Pinpoint the cell where the given text exists, returning its (X, Y) midpoint coordinate. 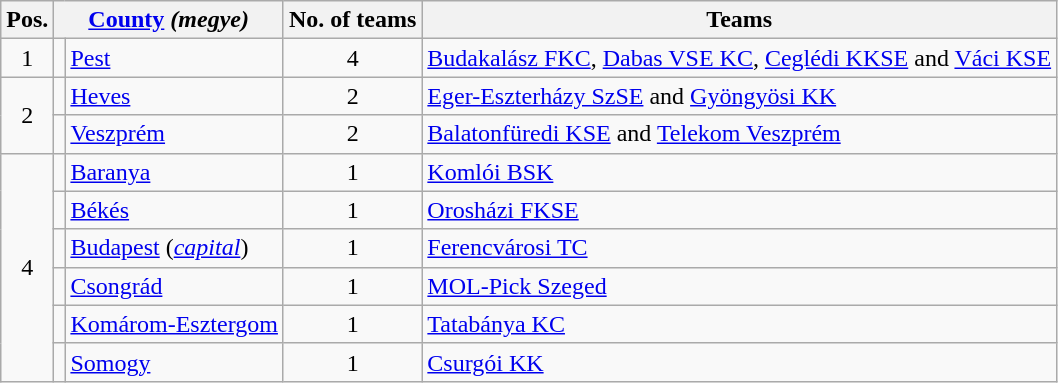
Komárom-Esztergom (174, 324)
Ferencvárosi TC (740, 248)
Balatonfüredi KSE and Telekom Veszprém (740, 134)
Somogy (174, 362)
Teams (740, 20)
Csurgói KK (740, 362)
Pos. (28, 20)
Békés (174, 210)
Eger-Eszterházy SzSE and Gyöngyösi KK (740, 96)
Orosházi FKSE (740, 210)
No. of teams (352, 20)
MOL-Pick Szeged (740, 286)
Baranya (174, 172)
Komlói BSK (740, 172)
Heves (174, 96)
Veszprém (174, 134)
Budapest (capital) (174, 248)
Tatabánya KC (740, 324)
Pest (174, 58)
County (megye) (169, 20)
Budakalász FKC, Dabas VSE KC, Ceglédi KKSE and Váci KSE (740, 58)
Csongrád (174, 286)
